From the cell containing the given text, extract its center point as [X, Y] coordinate. 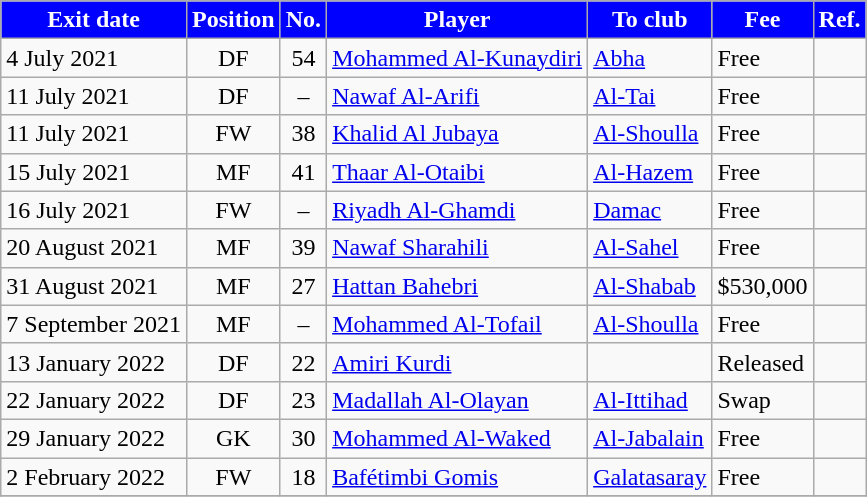
GK [233, 438]
2 February 2022 [94, 477]
Abha [650, 58]
Bafétimbi Gomis [458, 477]
39 [303, 248]
To club [650, 20]
30 [303, 438]
23 [303, 400]
Amiri Kurdi [458, 362]
15 July 2021 [94, 172]
20 August 2021 [94, 248]
Player [458, 20]
38 [303, 134]
54 [303, 58]
Mohammed Al-Kunaydiri [458, 58]
Position [233, 20]
Al-Jabalain [650, 438]
22 January 2022 [94, 400]
Madallah Al-Olayan [458, 400]
Galatasaray [650, 477]
Khalid Al Jubaya [458, 134]
13 January 2022 [94, 362]
41 [303, 172]
18 [303, 477]
Swap [762, 400]
Mohammed Al-Tofail [458, 324]
Ref. [840, 20]
29 January 2022 [94, 438]
Al-Tai [650, 96]
Damac [650, 210]
Mohammed Al-Waked [458, 438]
Hattan Bahebri [458, 286]
$530,000 [762, 286]
31 August 2021 [94, 286]
Al-Sahel [650, 248]
Exit date [94, 20]
Al-Hazem [650, 172]
Riyadh Al-Ghamdi [458, 210]
Thaar Al-Otaibi [458, 172]
22 [303, 362]
Nawaf Al-Arifi [458, 96]
Nawaf Sharahili [458, 248]
27 [303, 286]
Al-Ittihad [650, 400]
Al-Shabab [650, 286]
No. [303, 20]
4 July 2021 [94, 58]
Released [762, 362]
16 July 2021 [94, 210]
Fee [762, 20]
7 September 2021 [94, 324]
